Detect which cell encompasses the target text, then output its (x, y) center coordinate. 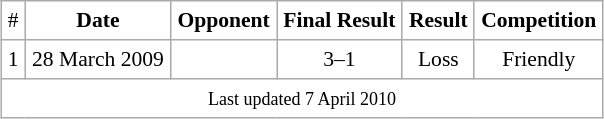
Result (438, 20)
Friendly (538, 60)
Opponent (224, 20)
Competition (538, 20)
3–1 (340, 60)
Loss (438, 60)
# (13, 20)
Date (98, 20)
Final Result (340, 20)
28 March 2009 (98, 60)
Last updated 7 April 2010 (302, 98)
1 (13, 60)
